Capture the cell that displays the provided text and extract its (x, y) central coordinate. 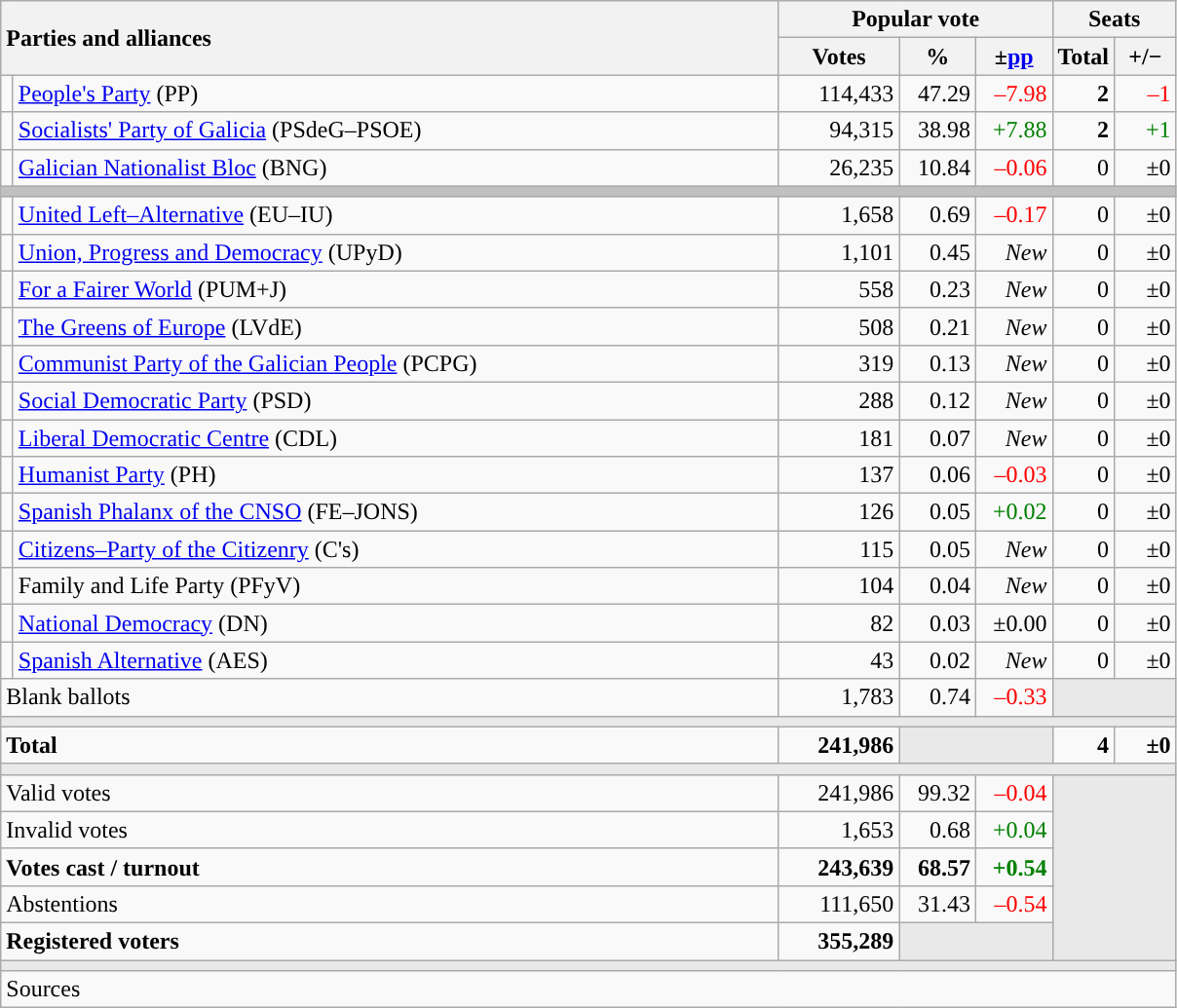
43 (839, 660)
–0.06 (1013, 168)
People's Party (PP) (396, 93)
+/− (1146, 56)
181 (839, 437)
+1 (1146, 131)
Family and Life Party (PFyV) (396, 586)
Union, Progress and Democracy (UPyD) (396, 252)
288 (839, 400)
+0.04 (1013, 830)
–1 (1146, 93)
0.69 (937, 215)
104 (839, 586)
Humanist Party (PH) (396, 475)
243,639 (839, 867)
+0.02 (1013, 512)
–0.33 (1013, 697)
Galician Nationalist Bloc (BNG) (396, 168)
0.03 (937, 623)
Spanish Alternative (AES) (396, 660)
26,235 (839, 168)
0.12 (937, 400)
38.98 (937, 131)
National Democracy (DN) (396, 623)
4 (1083, 745)
0.23 (937, 289)
47.29 (937, 93)
+0.54 (1013, 867)
Parties and alliances (390, 38)
68.57 (937, 867)
355,289 (839, 941)
31.43 (937, 904)
10.84 (937, 168)
Seats (1115, 19)
0.21 (937, 326)
1,783 (839, 697)
0.07 (937, 437)
Sources (588, 989)
111,650 (839, 904)
±0.00 (1013, 623)
126 (839, 512)
94,315 (839, 131)
Spanish Phalanx of the CNSO (FE–JONS) (396, 512)
Blank ballots (390, 697)
United Left–Alternative (EU–IU) (396, 215)
0.45 (937, 252)
508 (839, 326)
Liberal Democratic Centre (CDL) (396, 437)
–0.04 (1013, 793)
1,101 (839, 252)
1,658 (839, 215)
0.13 (937, 363)
0.02 (937, 660)
Registered voters (390, 941)
137 (839, 475)
Social Democratic Party (PSD) (396, 400)
–0.17 (1013, 215)
558 (839, 289)
The Greens of Europe (LVdE) (396, 326)
+7.88 (1013, 131)
319 (839, 363)
Popular vote (916, 19)
Invalid votes (390, 830)
–0.03 (1013, 475)
Votes cast / turnout (390, 867)
For a Fairer World (PUM+J) (396, 289)
114,433 (839, 93)
Valid votes (390, 793)
–7.98 (1013, 93)
±pp (1013, 56)
1,653 (839, 830)
115 (839, 549)
% (937, 56)
82 (839, 623)
0.04 (937, 586)
99.32 (937, 793)
0.68 (937, 830)
Abstentions (390, 904)
Socialists' Party of Galicia (PSdeG–PSOE) (396, 131)
Communist Party of the Galician People (PCPG) (396, 363)
Votes (839, 56)
Citizens–Party of the Citizenry (C's) (396, 549)
0.74 (937, 697)
–0.54 (1013, 904)
0.06 (937, 475)
